For the text-containing cell, return its midpoint in (x, y) coordinate format. 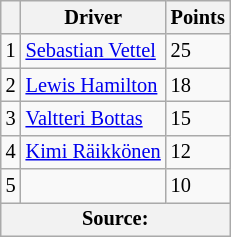
5 (11, 186)
Source: (116, 219)
10 (198, 186)
12 (198, 152)
Sebastian Vettel (94, 51)
1 (11, 51)
Valtteri Bottas (94, 118)
Points (198, 17)
4 (11, 152)
3 (11, 118)
2 (11, 85)
Driver (94, 17)
15 (198, 118)
Lewis Hamilton (94, 85)
Kimi Räikkönen (94, 152)
25 (198, 51)
18 (198, 85)
